Capture the cell that displays the provided text and extract its [X, Y] central coordinate. 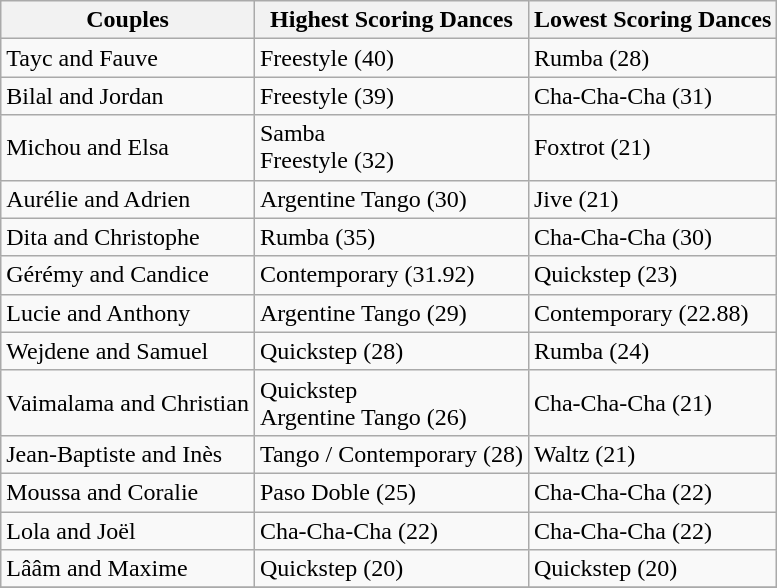
Freestyle (39) [391, 96]
Highest Scoring Dances [391, 20]
Moussa and Coralie [128, 492]
Lucie and Anthony [128, 313]
Cha-Cha-Cha (21) [652, 402]
Rumba (24) [652, 351]
QuickstepArgentine Tango (26) [391, 402]
Freestyle (40) [391, 58]
Argentine Tango (30) [391, 199]
Jean-Baptiste and Inès [128, 454]
Tango / Contemporary (28) [391, 454]
Waltz (21) [652, 454]
Lââm and Maxime [128, 569]
Wejdene and Samuel [128, 351]
Aurélie and Adrien [128, 199]
Jive (21) [652, 199]
Quickstep (28) [391, 351]
Bilal and Jordan [128, 96]
Couples [128, 20]
Rumba (35) [391, 237]
Michou and Elsa [128, 148]
Tayc and Fauve [128, 58]
Rumba (28) [652, 58]
Contemporary (22.88) [652, 313]
Dita and Christophe [128, 237]
Quickstep (23) [652, 275]
SambaFreestyle (32) [391, 148]
Gérémy and Candice [128, 275]
Foxtrot (21) [652, 148]
Lola and Joël [128, 531]
Cha-Cha-Cha (30) [652, 237]
Vaimalama and Christian [128, 402]
Cha-Cha-Cha (31) [652, 96]
Paso Doble (25) [391, 492]
Contemporary (31.92) [391, 275]
Lowest Scoring Dances [652, 20]
Argentine Tango (29) [391, 313]
